Capture the cell that displays the provided text and extract its (X, Y) central coordinate. 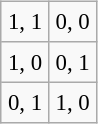
0, 0 (73, 22)
1, 1 (25, 22)
